Determine the (x, y) coordinate at the center of the cell enclosing the given text.  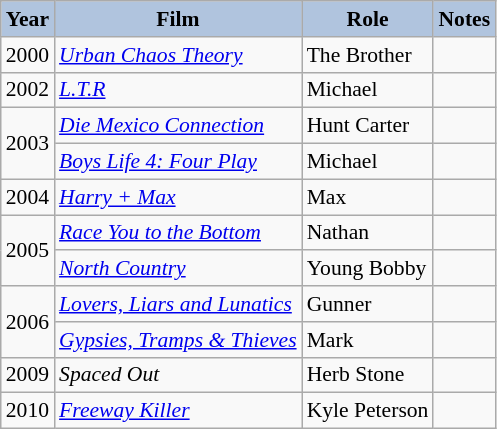
2000 (28, 55)
2002 (28, 90)
Hunt Carter (368, 126)
Gunner (368, 304)
2009 (28, 375)
2004 (28, 197)
Herb Stone (368, 375)
Role (368, 19)
Freeway Killer (178, 411)
Urban Chaos Theory (178, 55)
Notes (464, 19)
Year (28, 19)
Lovers, Liars and Lunatics (178, 304)
The Brother (368, 55)
North Country (178, 269)
Harry + Max (178, 197)
Mark (368, 340)
Race You to the Bottom (178, 233)
Nathan (368, 233)
2003 (28, 144)
Die Mexico Connection (178, 126)
Young Bobby (368, 269)
Kyle Peterson (368, 411)
2006 (28, 322)
L.T.R (178, 90)
Boys Life 4: Four Play (178, 162)
2005 (28, 250)
Spaced Out (178, 375)
2010 (28, 411)
Film (178, 19)
Max (368, 197)
Gypsies, Tramps & Thieves (178, 340)
